Search for the cell housing the specified text and yield its [x, y] center coordinate. 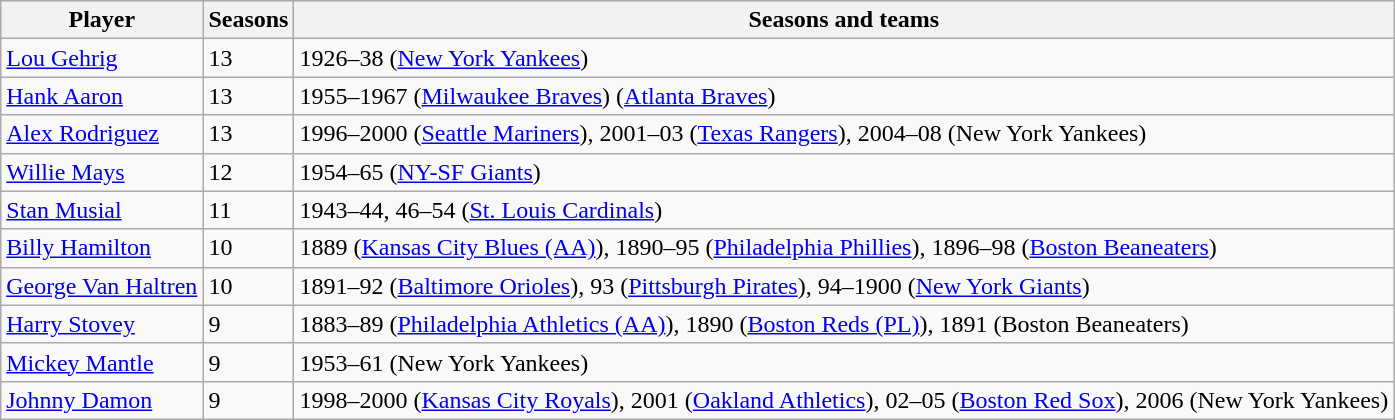
12 [248, 172]
Seasons [248, 20]
1953–61 (New York Yankees) [844, 362]
Billy Hamilton [102, 248]
1955–1967 (Milwaukee Braves) (Atlanta Braves) [844, 96]
Alex Rodriguez [102, 134]
Johnny Damon [102, 400]
George Van Haltren [102, 286]
Lou Gehrig [102, 58]
11 [248, 210]
1926–38 (New York Yankees) [844, 58]
1954–65 (NY-SF Giants) [844, 172]
1998–2000 (Kansas City Royals), 2001 (Oakland Athletics), 02–05 (Boston Red Sox), 2006 (New York Yankees) [844, 400]
1889 (Kansas City Blues (AA)), 1890–95 (Philadelphia Phillies), 1896–98 (Boston Beaneaters) [844, 248]
1996–2000 (Seattle Mariners), 2001–03 (Texas Rangers), 2004–08 (New York Yankees) [844, 134]
Willie Mays [102, 172]
Harry Stovey [102, 324]
Hank Aaron [102, 96]
1891–92 (Baltimore Orioles), 93 (Pittsburgh Pirates), 94–1900 (New York Giants) [844, 286]
1943–44, 46–54 (St. Louis Cardinals) [844, 210]
Stan Musial [102, 210]
Mickey Mantle [102, 362]
1883–89 (Philadelphia Athletics (AA)), 1890 (Boston Reds (PL)), 1891 (Boston Beaneaters) [844, 324]
Seasons and teams [844, 20]
Player [102, 20]
